Return the [x, y] coordinate for the center point of the cell that contains the specified text.  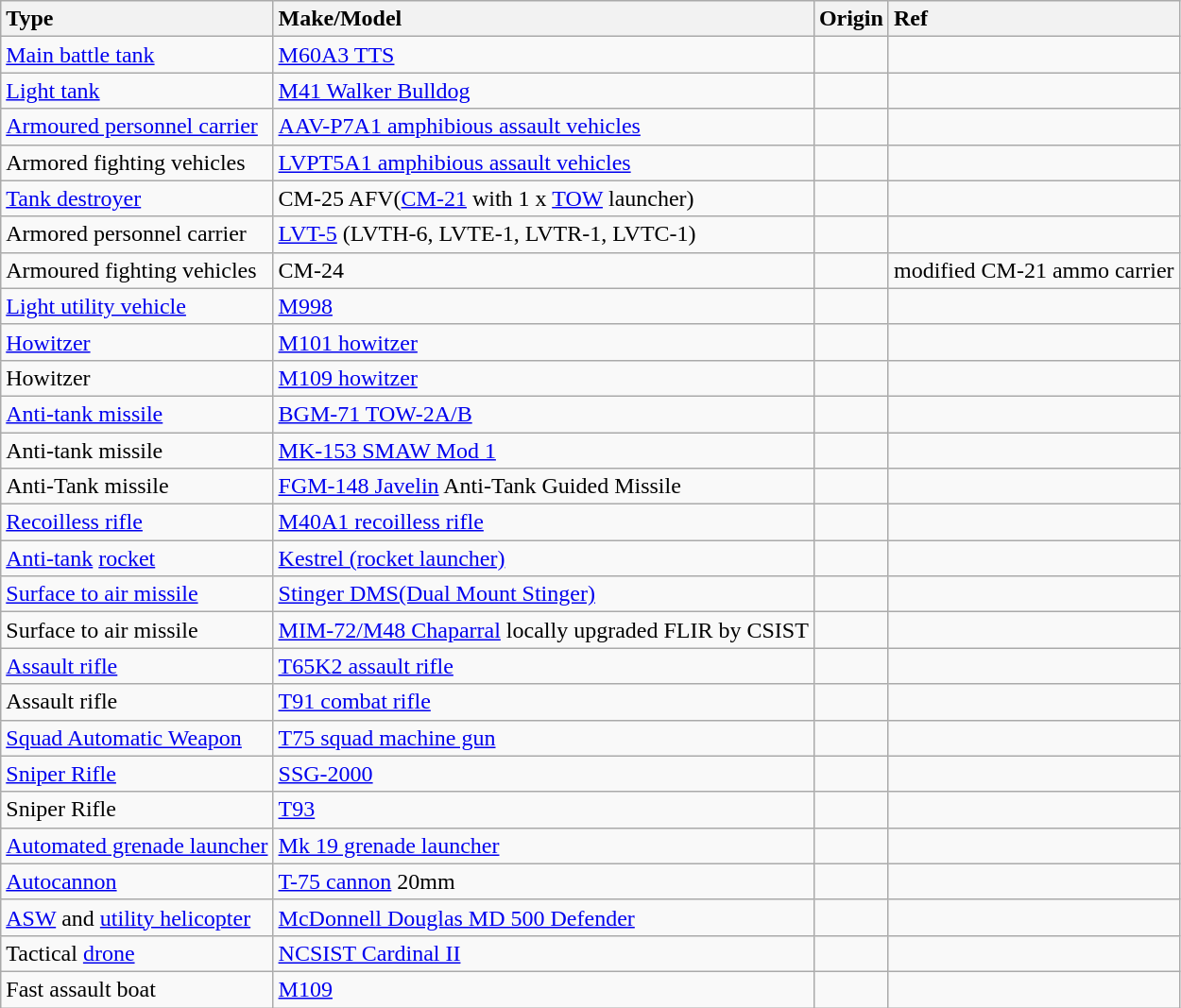
Make/Model [543, 19]
Recoilless rifle [137, 522]
Armoured fighting vehicles [137, 270]
M40A1 recoilless rifle [543, 522]
Squad Automatic Weapon [137, 738]
Automated grenade launcher [137, 846]
Armored personnel carrier [137, 234]
Light tank [137, 91]
Autocannon [137, 881]
AAV-P7A1 amphibious assault vehicles [543, 127]
CM-25 AFV(CM-21 with 1 x TOW launcher) [543, 198]
T-75 cannon 20mm [543, 881]
M109 howitzer [543, 378]
Kestrel (rocket launcher) [543, 558]
Origin [850, 19]
Main battle tank [137, 55]
MIM-72/M48 Chaparral locally upgraded FLIR by CSIST [543, 630]
Mk 19 grenade launcher [543, 846]
FGM-148 Javelin Anti-Tank Guided Missile [543, 487]
T65K2 assault rifle [543, 666]
SSG-2000 [543, 774]
LVT-5 (LVTH-6, LVTE-1, LVTR-1, LVTC-1) [543, 234]
Tactical drone [137, 953]
Fast assault boat [137, 989]
McDonnell Douglas MD 500 Defender [543, 917]
ASW and utility helicopter [137, 917]
M41 Walker Bulldog [543, 91]
NCSIST Cardinal II [543, 953]
CM-24 [543, 270]
Anti-Tank missile [137, 487]
T93 [543, 810]
Type [137, 19]
M60A3 TTS [543, 55]
Ref [1034, 19]
Armored fighting vehicles [137, 162]
M109 [543, 989]
T75 squad machine gun [543, 738]
modified CM-21 ammo carrier [1034, 270]
MK-153 SMAW Mod 1 [543, 451]
BGM-71 TOW-2A/B [543, 414]
T91 combat rifle [543, 702]
M101 howitzer [543, 342]
Stinger DMS(Dual Mount Stinger) [543, 594]
Light utility vehicle [137, 306]
Armoured personnel carrier [137, 127]
M998 [543, 306]
Tank destroyer [137, 198]
Anti-tank rocket [137, 558]
LVPT5A1 amphibious assault vehicles [543, 162]
